Identify which cell holds the provided text, then report its (x, y) central coordinate. 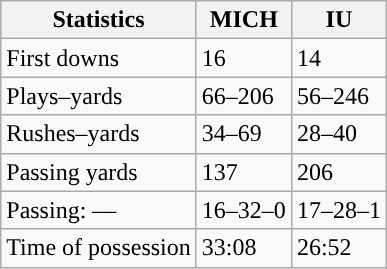
14 (338, 58)
17–28–1 (338, 210)
MICH (244, 20)
Rushes–yards (99, 134)
26:52 (338, 248)
Passing yards (99, 172)
16–32–0 (244, 210)
IU (338, 20)
Passing: –– (99, 210)
Time of possession (99, 248)
Plays–yards (99, 96)
16 (244, 58)
Statistics (99, 20)
33:08 (244, 248)
206 (338, 172)
66–206 (244, 96)
First downs (99, 58)
28–40 (338, 134)
34–69 (244, 134)
56–246 (338, 96)
137 (244, 172)
